For the text-containing cell, return its midpoint in [X, Y] coordinate format. 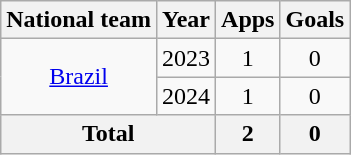
Brazil [79, 77]
Total [108, 134]
National team [79, 20]
2 [248, 134]
Year [186, 20]
Goals [315, 20]
2023 [186, 58]
2024 [186, 96]
Apps [248, 20]
